Detect which cell encompasses the target text, then output its (x, y) center coordinate. 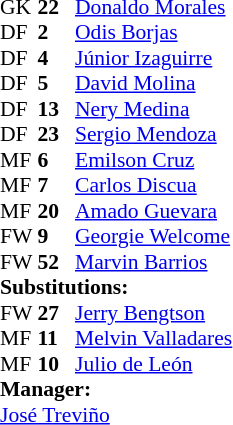
4 (57, 58)
Melvin Valladares (154, 339)
7 (57, 185)
20 (57, 211)
23 (57, 135)
Nery Medina (154, 109)
Júnior Izaguirre (154, 58)
10 (57, 364)
Jerry Bengtson (154, 313)
13 (57, 109)
27 (57, 313)
2 (57, 33)
11 (57, 339)
Julio de León (154, 364)
David Molina (154, 83)
Amado Guevara (154, 211)
Sergio Mendoza (154, 135)
Marvin Barrios (154, 262)
Manager: (116, 389)
52 (57, 262)
Emilson Cruz (154, 160)
6 (57, 160)
Georgie Welcome (154, 237)
Odis Borjas (154, 33)
9 (57, 237)
5 (57, 83)
Carlos Discua (154, 185)
Substitutions: (116, 287)
